Scan for the cell matching the given text and deliver its (x, y) coordinate at center. 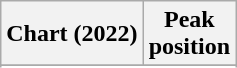
Peakposition (189, 34)
Chart (2022) (72, 34)
